Output the (x, y) coordinate of the center of the cell containing the given text.  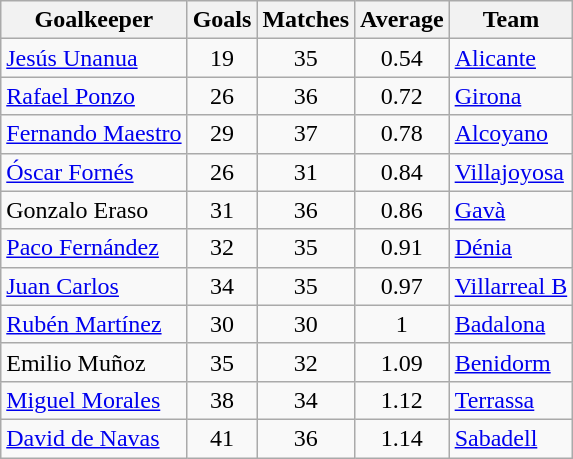
Villajoyosa (511, 172)
0.91 (402, 248)
Terrassa (511, 400)
Badalona (511, 324)
Average (402, 20)
1.14 (402, 438)
41 (222, 438)
Gavà (511, 210)
Gonzalo Eraso (94, 210)
1.12 (402, 400)
Jesús Unanua (94, 58)
Goalkeeper (94, 20)
Paco Fernández (94, 248)
1 (402, 324)
0.72 (402, 96)
Dénia (511, 248)
38 (222, 400)
Rafael Ponzo (94, 96)
0.78 (402, 134)
0.86 (402, 210)
Alcoyano (511, 134)
Óscar Fornés (94, 172)
Emilio Muñoz (94, 362)
Girona (511, 96)
Benidorm (511, 362)
Sabadell (511, 438)
Rubén Martínez (94, 324)
Matches (306, 20)
Villarreal B (511, 286)
Fernando Maestro (94, 134)
37 (306, 134)
Goals (222, 20)
David de Navas (94, 438)
Team (511, 20)
Miguel Morales (94, 400)
0.84 (402, 172)
29 (222, 134)
1.09 (402, 362)
19 (222, 58)
Juan Carlos (94, 286)
Alicante (511, 58)
0.97 (402, 286)
0.54 (402, 58)
